Capture the cell that displays the provided text and extract its [X, Y] central coordinate. 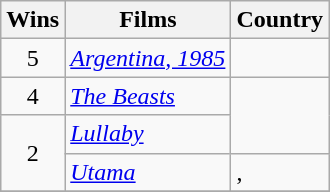
4 [33, 96]
5 [33, 58]
Country [280, 20]
2 [33, 153]
The Beasts [148, 96]
Utama [148, 172]
, [280, 172]
Wins [33, 20]
Films [148, 20]
Argentina, 1985 [148, 58]
Lullaby [148, 134]
